Determine the (X, Y) coordinate at the center of the cell enclosing the given text.  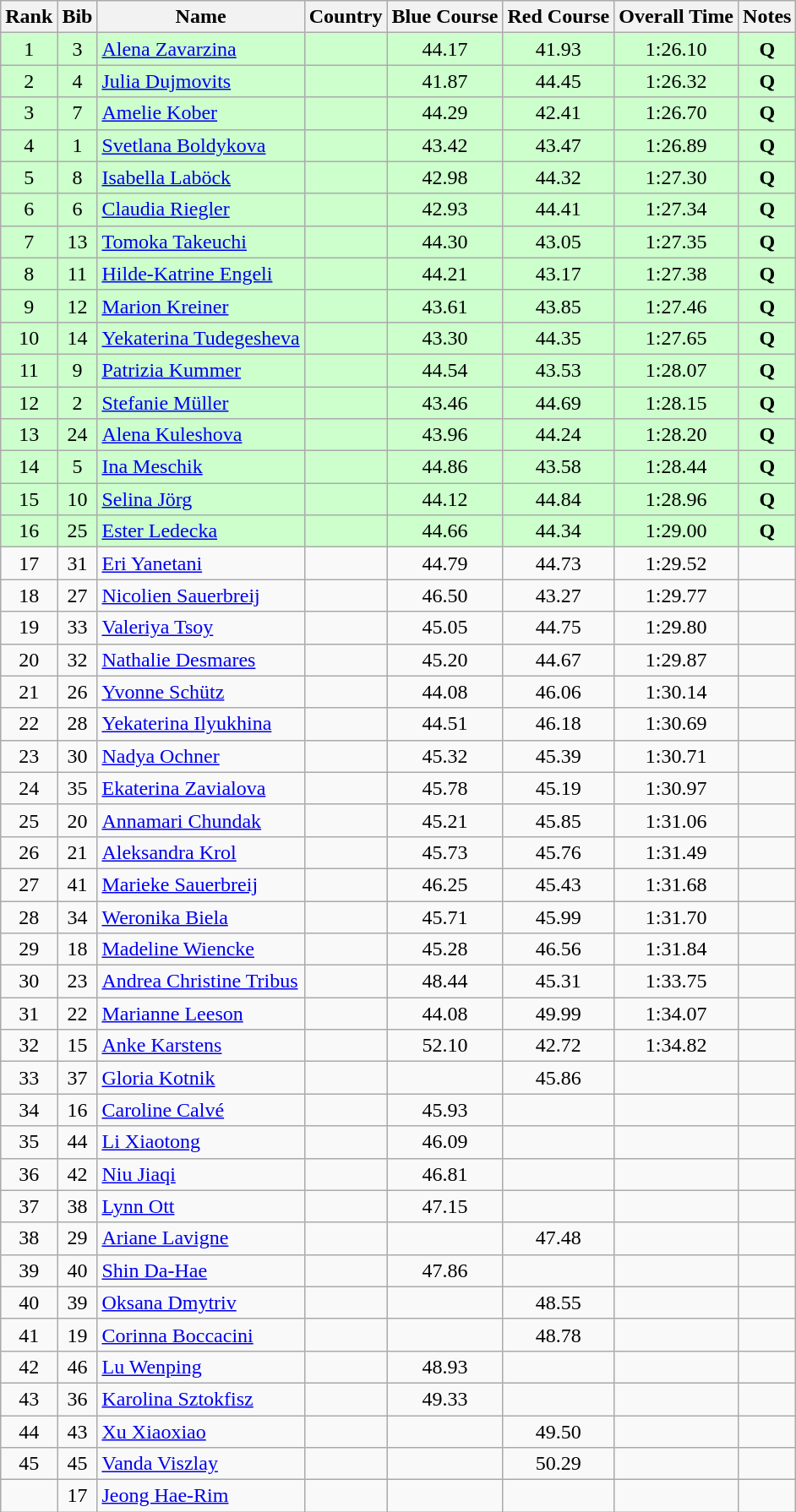
1:28.07 (676, 370)
45.21 (444, 820)
1:28.20 (676, 435)
Svetlana Boldykova (201, 145)
1:26.32 (676, 81)
44.32 (559, 177)
1:27.30 (676, 177)
1:34.07 (676, 1014)
1:31.70 (676, 916)
44.21 (444, 274)
45.73 (444, 852)
50.29 (559, 1464)
45.28 (444, 949)
1:33.75 (676, 982)
1:30.69 (676, 724)
43.61 (444, 306)
1:29.77 (676, 596)
Annamari Chundak (201, 820)
Lu Wenping (201, 1367)
41.93 (559, 49)
44.41 (559, 209)
1:29.00 (676, 531)
45.31 (559, 982)
45.99 (559, 916)
Name (201, 17)
1:29.52 (676, 563)
46.06 (559, 692)
1:27.46 (676, 306)
1:27.34 (676, 209)
45.78 (444, 788)
49.99 (559, 1014)
Tomoka Takeuchi (201, 242)
Yekaterina Tudegesheva (201, 338)
1:31.68 (676, 884)
47.86 (444, 1270)
44.66 (444, 531)
Corinna Boccacini (201, 1335)
1:27.65 (676, 338)
42.72 (559, 1046)
1:26.70 (676, 113)
43.96 (444, 435)
Valeriya Tsoy (201, 628)
Shin Da-Hae (201, 1270)
Notes (767, 17)
44.45 (559, 81)
Eri Yanetani (201, 563)
Amelie Kober (201, 113)
Vanda Viszlay (201, 1464)
47.48 (559, 1238)
43.58 (559, 467)
Ester Ledecka (201, 531)
Overall Time (676, 17)
Ekaterina Zavialova (201, 788)
1:31.49 (676, 852)
Marianne Leeson (201, 1014)
Gloria Kotnik (201, 1078)
1:28.44 (676, 467)
Jeong Hae-Rim (201, 1496)
1:29.87 (676, 660)
1:31.06 (676, 820)
Caroline Calvé (201, 1110)
Hilde-Katrine Engeli (201, 274)
Alena Zavarzina (201, 49)
43.27 (559, 596)
43.05 (559, 242)
44.54 (444, 370)
45.20 (444, 660)
45.85 (559, 820)
43.17 (559, 274)
Selina Jörg (201, 499)
49.33 (444, 1399)
46.25 (444, 884)
44.51 (444, 724)
43.53 (559, 370)
1:28.96 (676, 499)
46.56 (559, 949)
42.98 (444, 177)
Niu Jiaqi (201, 1174)
Patrizia Kummer (201, 370)
44.17 (444, 49)
43.47 (559, 145)
1:26.89 (676, 145)
44.73 (559, 563)
48.78 (559, 1335)
46.50 (444, 596)
45.43 (559, 884)
44.35 (559, 338)
45.19 (559, 788)
48.93 (444, 1367)
Nathalie Desmares (201, 660)
1:30.14 (676, 692)
45.86 (559, 1078)
48.55 (559, 1303)
44.29 (444, 113)
42.93 (444, 209)
42.41 (559, 113)
1:31.84 (676, 949)
44.75 (559, 628)
Bib (78, 17)
Yekaterina Ilyukhina (201, 724)
43.46 (444, 403)
44.12 (444, 499)
48.44 (444, 982)
Marieke Sauerbreij (201, 884)
46.18 (559, 724)
Weronika Biela (201, 916)
44.86 (444, 467)
46.09 (444, 1142)
46.81 (444, 1174)
47.15 (444, 1206)
45.39 (559, 756)
Ariane Lavigne (201, 1238)
44.84 (559, 499)
Isabella Laböck (201, 177)
Andrea Christine Tribus (201, 982)
Li Xiaotong (201, 1142)
Claudia Riegler (201, 209)
Anke Karstens (201, 1046)
Oksana Dmytriv (201, 1303)
1:27.35 (676, 242)
43.85 (559, 306)
45.05 (444, 628)
Karolina Sztokfisz (201, 1399)
41.87 (444, 81)
1:28.15 (676, 403)
Marion Kreiner (201, 306)
Aleksandra Krol (201, 852)
Country (346, 17)
Xu Xiaoxiao (201, 1432)
45.93 (444, 1110)
43.42 (444, 145)
45.71 (444, 916)
43.30 (444, 338)
Ina Meschik (201, 467)
46 (78, 1367)
44.69 (559, 403)
Julia Dujmovits (201, 81)
44.67 (559, 660)
Rank (29, 17)
Yvonne Schütz (201, 692)
1:26.10 (676, 49)
45.32 (444, 756)
1:30.71 (676, 756)
Lynn Ott (201, 1206)
49.50 (559, 1432)
44.30 (444, 242)
44.34 (559, 531)
Nadya Ochner (201, 756)
Stefanie Müller (201, 403)
Blue Course (444, 17)
Nicolien Sauerbreij (201, 596)
Red Course (559, 17)
44.79 (444, 563)
Alena Kuleshova (201, 435)
1:30.97 (676, 788)
44.24 (559, 435)
1:27.38 (676, 274)
Madeline Wiencke (201, 949)
1:29.80 (676, 628)
52.10 (444, 1046)
1:34.82 (676, 1046)
45.76 (559, 852)
